Provide the (x, y) coordinate of the cell's center where the given text is located.  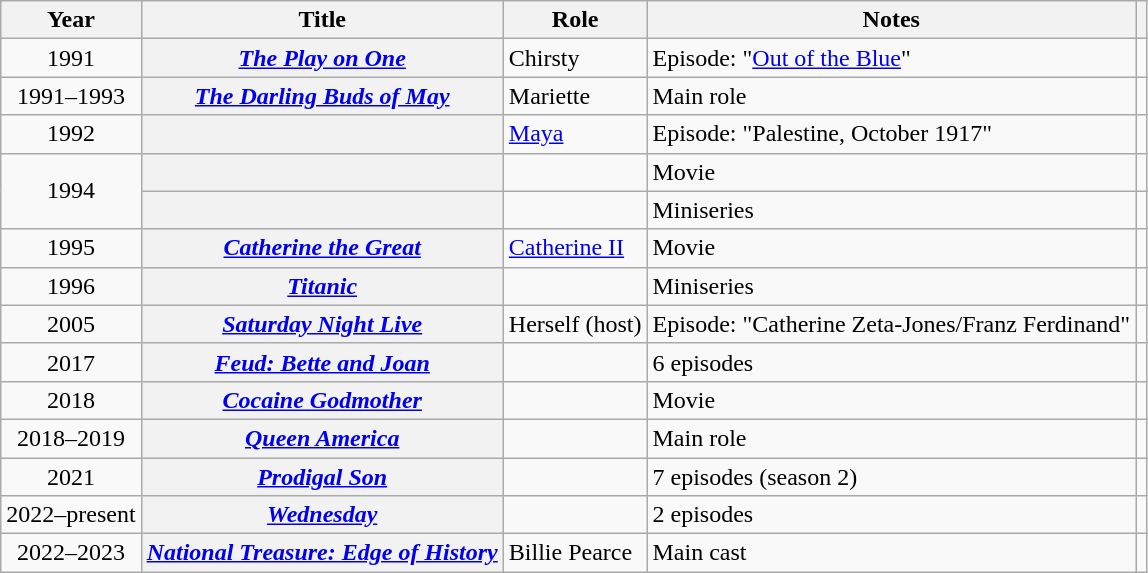
Billie Pearce (575, 553)
Saturday Night Live (322, 324)
Queen America (322, 438)
2018 (71, 400)
Prodigal Son (322, 477)
Wednesday (322, 515)
2022–present (71, 515)
1991 (71, 58)
1996 (71, 286)
2 episodes (892, 515)
Episode: "Palestine, October 1917" (892, 134)
2021 (71, 477)
Role (575, 20)
Title (322, 20)
The Play on One (322, 58)
Maya (575, 134)
1991–1993 (71, 96)
1994 (71, 191)
Cocaine Godmother (322, 400)
1992 (71, 134)
Episode: "Catherine Zeta-Jones/Franz Ferdinand" (892, 324)
Feud: Bette and Joan (322, 362)
1995 (71, 248)
2005 (71, 324)
Titanic (322, 286)
Catherine II (575, 248)
Notes (892, 20)
Catherine the Great (322, 248)
Chirsty (575, 58)
2018–2019 (71, 438)
Herself (host) (575, 324)
2017 (71, 362)
6 episodes (892, 362)
2022–2023 (71, 553)
The Darling Buds of May (322, 96)
National Treasure: Edge of History (322, 553)
Mariette (575, 96)
Episode: "Out of the Blue" (892, 58)
Year (71, 20)
Main cast (892, 553)
7 episodes (season 2) (892, 477)
